From the cell containing the given text, extract its center point as [x, y] coordinate. 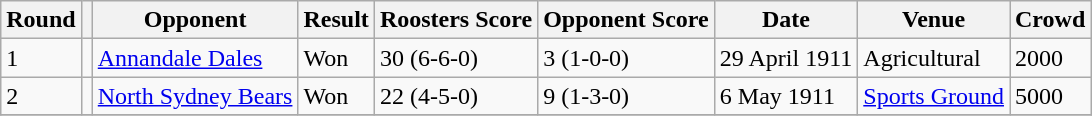
North Sydney Bears [195, 96]
1 [41, 58]
Opponent [195, 20]
Agricultural [934, 58]
Roosters Score [456, 20]
Result [336, 20]
Date [786, 20]
2000 [1050, 58]
29 April 1911 [786, 58]
22 (4-5-0) [456, 96]
30 (6-6-0) [456, 58]
Opponent Score [626, 20]
3 (1-0-0) [626, 58]
Sports Ground [934, 96]
5000 [1050, 96]
Annandale Dales [195, 58]
Round [41, 20]
9 (1-3-0) [626, 96]
2 [41, 96]
6 May 1911 [786, 96]
Venue [934, 20]
Crowd [1050, 20]
